From the cell containing the given text, extract its center point as (x, y) coordinate. 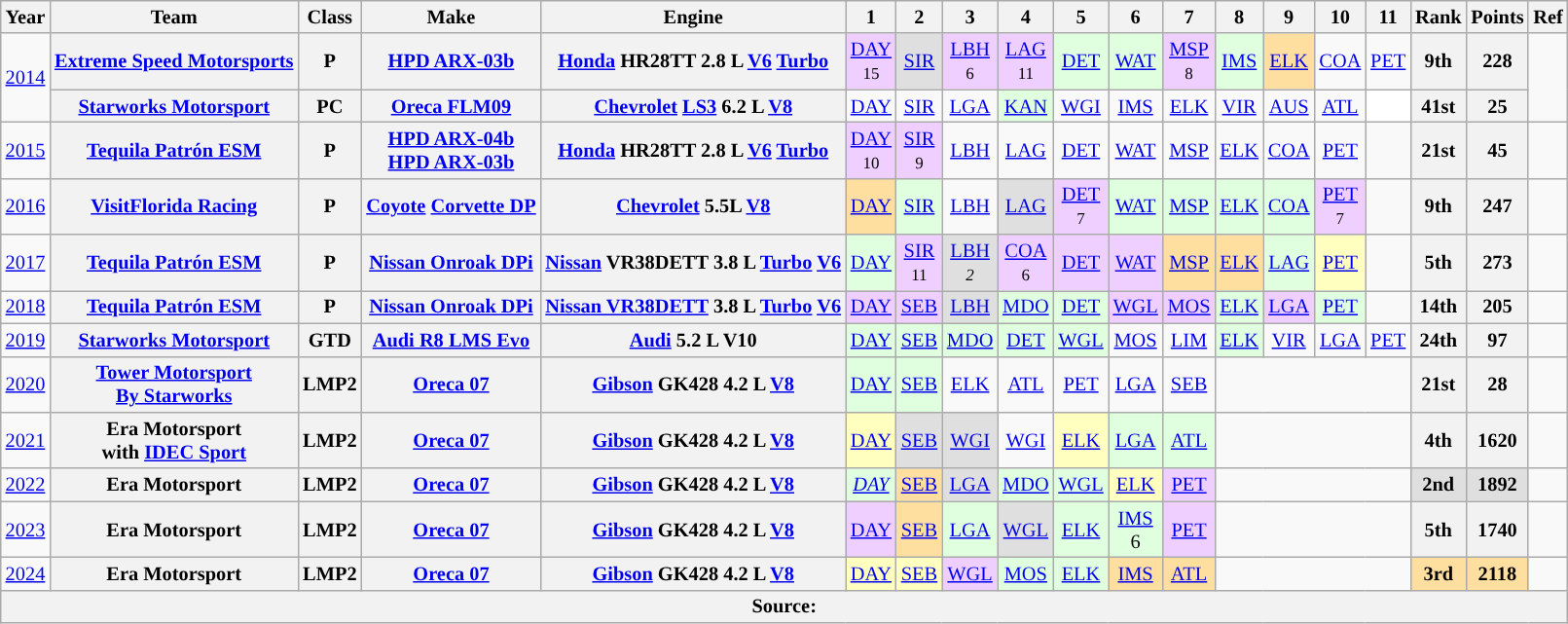
VisitFlorida Racing (173, 206)
GTD (329, 340)
1892 (1497, 485)
HPD ARX-03b (451, 61)
2020 (25, 385)
PC (329, 106)
228 (1497, 61)
Coyote Corvette DP (451, 206)
2014 (25, 78)
2 (919, 17)
Oreca FLM09 (451, 106)
COA6 (1026, 263)
9 (1289, 17)
247 (1497, 206)
2nd (1439, 485)
5 (1080, 17)
1740 (1497, 530)
2019 (25, 340)
KAN (1026, 106)
2017 (25, 263)
24th (1439, 340)
Ref (1548, 17)
3rd (1439, 573)
LIM (1189, 340)
PET7 (1341, 206)
4 (1026, 17)
2016 (25, 206)
Year (25, 17)
Audi R8 LMS Evo (451, 340)
DET7 (1080, 206)
SIR11 (919, 263)
Make (451, 17)
Rank (1439, 17)
2023 (25, 530)
10 (1341, 17)
97 (1497, 340)
Extreme Speed Motorsports (173, 61)
3 (969, 17)
Chevrolet 5.5L V8 (693, 206)
2015 (25, 150)
Era Motorsportwith IDEC Sport (173, 440)
2021 (25, 440)
Points (1497, 17)
4th (1439, 440)
205 (1497, 307)
IMS6 (1136, 530)
SIR9 (919, 150)
LAG11 (1026, 61)
DAY10 (871, 150)
14th (1439, 307)
Team (173, 17)
6 (1136, 17)
2024 (25, 573)
2118 (1497, 573)
2022 (25, 485)
25 (1497, 106)
Tower MotorsportBy Starworks (173, 385)
Engine (693, 17)
8 (1238, 17)
11 (1388, 17)
1 (871, 17)
LBH2 (969, 263)
MSP8 (1189, 61)
28 (1497, 385)
HPD ARX-04b HPD ARX-03b (451, 150)
DAY15 (871, 61)
273 (1497, 263)
Audi 5.2 L V10 (693, 340)
45 (1497, 150)
AUS (1289, 106)
7 (1189, 17)
LBH6 (969, 61)
Source: (784, 606)
Chevrolet LS3 6.2 L V8 (693, 106)
41st (1439, 106)
Class (329, 17)
1620 (1497, 440)
2018 (25, 307)
